For the text-containing cell, return its midpoint in (x, y) coordinate format. 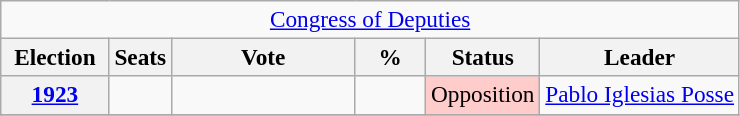
Opposition (483, 95)
Vote (264, 57)
Status (483, 57)
Congress of Deputies (370, 19)
1923 (55, 95)
Seats (140, 57)
Leader (640, 57)
% (390, 57)
Election (55, 57)
Pablo Iglesias Posse (640, 95)
